Output the (x, y) coordinate of the center of the cell containing the given text.  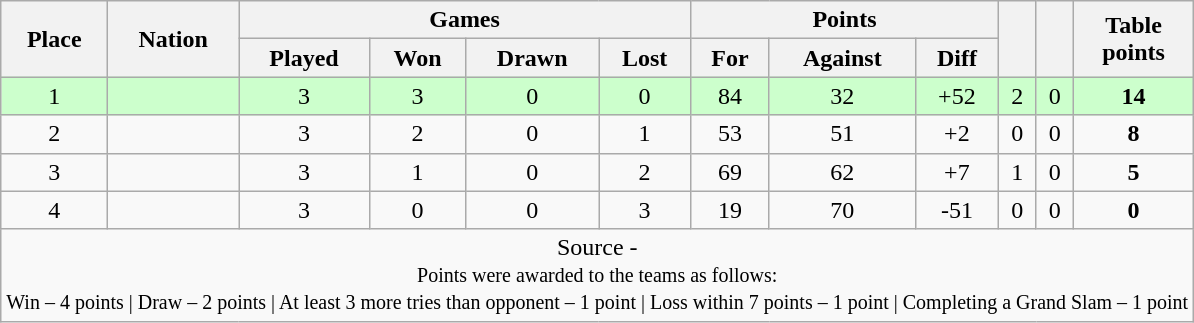
4 (54, 210)
-51 (956, 210)
69 (730, 172)
32 (842, 96)
+2 (956, 134)
Played (304, 58)
Points (845, 20)
Against (842, 58)
Lost (645, 58)
Won (417, 58)
Games (465, 20)
Nation (174, 39)
Place (54, 39)
8 (1133, 134)
51 (842, 134)
53 (730, 134)
19 (730, 210)
+7 (956, 172)
Diff (956, 58)
84 (730, 96)
70 (842, 210)
62 (842, 172)
Drawn (532, 58)
14 (1133, 96)
For (730, 58)
Tablepoints (1133, 39)
5 (1133, 172)
+52 (956, 96)
